Detect which cell encompasses the target text, then output its [x, y] center coordinate. 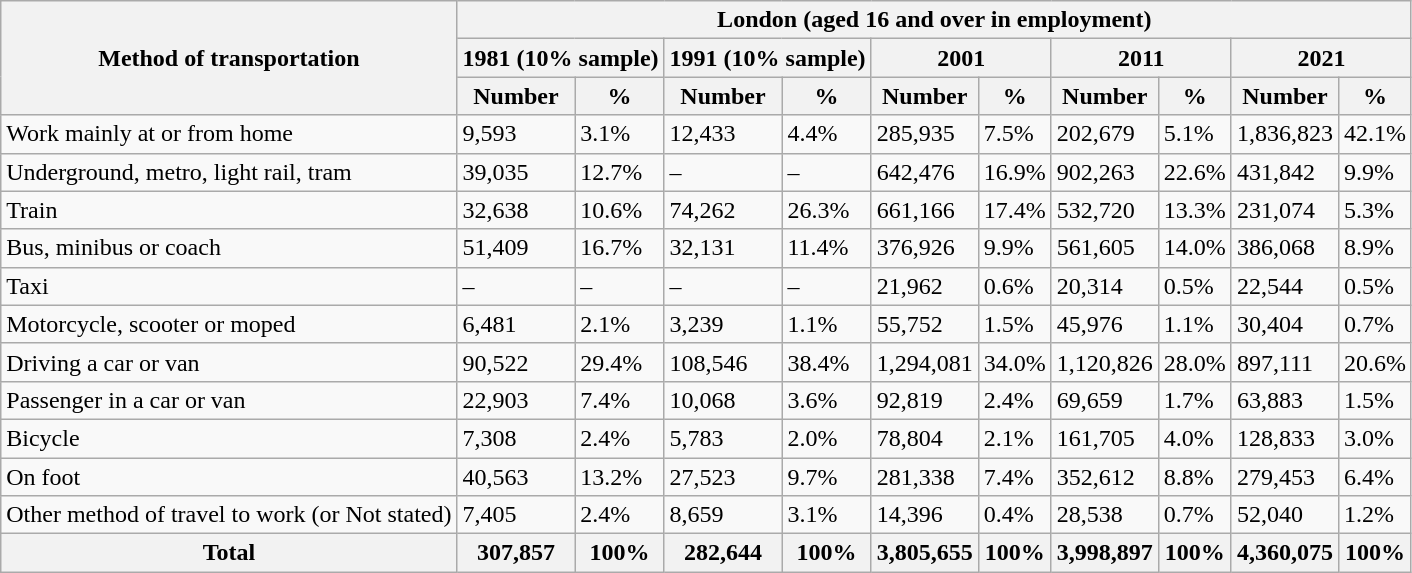
14,396 [924, 515]
1,294,081 [924, 362]
22,903 [516, 400]
561,605 [1104, 248]
30,404 [1284, 324]
27,523 [723, 477]
7.5% [1014, 134]
90,522 [516, 362]
6,481 [516, 324]
34.0% [1014, 362]
7,308 [516, 438]
1.7% [1194, 400]
Work mainly at or from home [229, 134]
On foot [229, 477]
10.6% [620, 210]
1,836,823 [1284, 134]
3,239 [723, 324]
202,679 [1104, 134]
376,926 [924, 248]
32,131 [723, 248]
2011 [1141, 58]
22.6% [1194, 172]
3.6% [826, 400]
231,074 [1284, 210]
8.9% [1374, 248]
161,705 [1104, 438]
Other method of travel to work (or Not stated) [229, 515]
Taxi [229, 286]
52,040 [1284, 515]
281,338 [924, 477]
69,659 [1104, 400]
4,360,075 [1284, 553]
21,962 [924, 286]
38.4% [826, 362]
902,263 [1104, 172]
39,035 [516, 172]
16.7% [620, 248]
642,476 [924, 172]
55,752 [924, 324]
7,405 [516, 515]
1981 (10% sample) [560, 58]
4.0% [1194, 438]
22,544 [1284, 286]
20.6% [1374, 362]
5.1% [1194, 134]
8.8% [1194, 477]
40,563 [516, 477]
5.3% [1374, 210]
Motorcycle, scooter or moped [229, 324]
532,720 [1104, 210]
2.0% [826, 438]
5,783 [723, 438]
12,433 [723, 134]
386,068 [1284, 248]
32,638 [516, 210]
1.2% [1374, 515]
28,538 [1104, 515]
Bicycle [229, 438]
307,857 [516, 553]
51,409 [516, 248]
9.7% [826, 477]
Method of transportation [229, 58]
3.0% [1374, 438]
8,659 [723, 515]
92,819 [924, 400]
2021 [1321, 58]
16.9% [1014, 172]
Bus, minibus or coach [229, 248]
282,644 [723, 553]
6.4% [1374, 477]
Train [229, 210]
20,314 [1104, 286]
9,593 [516, 134]
63,883 [1284, 400]
17.4% [1014, 210]
108,546 [723, 362]
2001 [961, 58]
661,166 [924, 210]
1,120,826 [1104, 362]
279,453 [1284, 477]
Underground, metro, light rail, tram [229, 172]
74,262 [723, 210]
45,976 [1104, 324]
42.1% [1374, 134]
10,068 [723, 400]
London (aged 16 and over in employment) [934, 20]
352,612 [1104, 477]
14.0% [1194, 248]
285,935 [924, 134]
78,804 [924, 438]
Total [229, 553]
0.4% [1014, 515]
12.7% [620, 172]
4.4% [826, 134]
13.2% [620, 477]
26.3% [826, 210]
29.4% [620, 362]
897,111 [1284, 362]
28.0% [1194, 362]
0.6% [1014, 286]
3,805,655 [924, 553]
431,842 [1284, 172]
Driving a car or van [229, 362]
128,833 [1284, 438]
3,998,897 [1104, 553]
13.3% [1194, 210]
1991 (10% sample) [768, 58]
Passenger in a car or van [229, 400]
11.4% [826, 248]
